Determine the [x, y] coordinate at the center of the cell enclosing the given text.  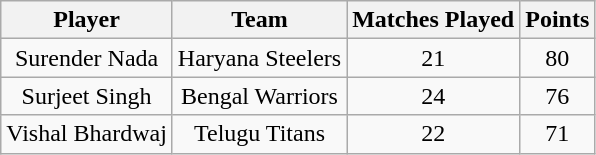
Telugu Titans [259, 134]
71 [558, 134]
Surjeet Singh [87, 96]
24 [434, 96]
Vishal Bhardwaj [87, 134]
Points [558, 20]
21 [434, 58]
Player [87, 20]
22 [434, 134]
Surender Nada [87, 58]
Team [259, 20]
80 [558, 58]
Bengal Warriors [259, 96]
Haryana Steelers [259, 58]
Matches Played [434, 20]
76 [558, 96]
